Scan for the cell matching the given text and deliver its (X, Y) coordinate at center. 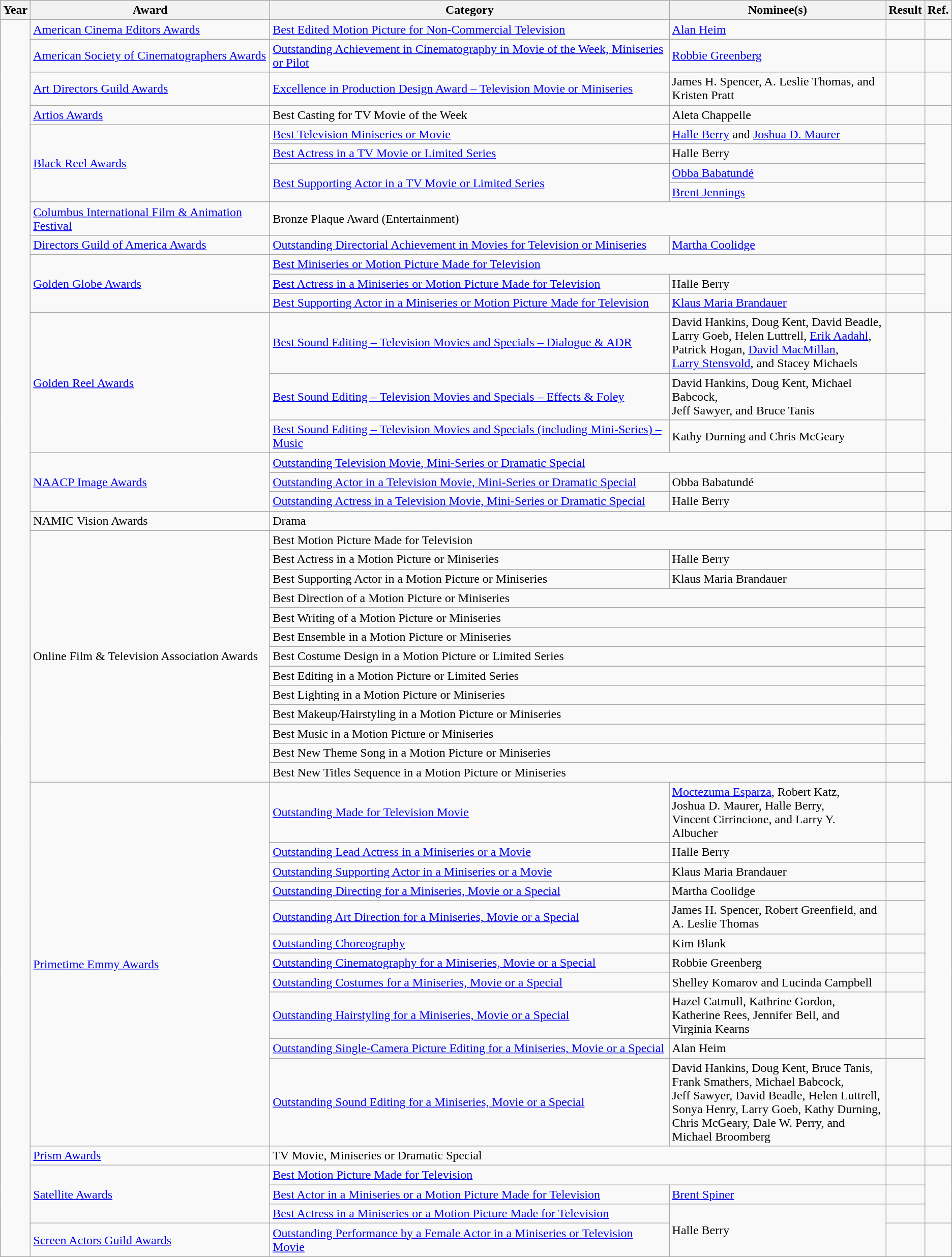
Best Costume Design in a Motion Picture or Limited Series (578, 656)
Best Actress in a Miniseries or a Motion Picture Made for Television (470, 1214)
Best Editing in a Motion Picture or Limited Series (578, 676)
Kathy Durning and Chris McGeary (778, 436)
Best Writing of a Motion Picture or Miniseries (578, 617)
Artios Awards (151, 115)
Golden Reel Awards (151, 383)
TV Movie, Miniseries or Dramatic Special (578, 1156)
NAMIC Vision Awards (151, 521)
Shelley Komarov and Lucinda Campbell (778, 982)
Outstanding Actress in a Television Movie, Mini-Series or Dramatic Special (470, 501)
Best Sound Editing – Television Movies and Specials – Dialogue & ADR (470, 343)
Outstanding Directorial Achievement in Movies for Television or Miniseries (470, 245)
Best Actress in a Miniseries or Motion Picture Made for Television (470, 283)
Satellite Awards (151, 1194)
James H. Spencer, Robert Greenfield, and A. Leslie Thomas (778, 917)
Excellence in Production Design Award – Television Movie or Miniseries (470, 88)
Award (151, 10)
American Cinema Editors Awards (151, 29)
Outstanding Cinematography for a Miniseries, Movie or a Special (470, 963)
Result (905, 10)
Golden Globe Awards (151, 283)
Best Actor in a Miniseries or a Motion Picture Made for Television (470, 1194)
Bronze Plaque Award (Entertainment) (578, 219)
James H. Spencer, A. Leslie Thomas, and Kristen Pratt (778, 88)
Nominee(s) (778, 10)
Moctezuma Esparza, Robert Katz, Joshua D. Maurer, Halle Berry, Vincent Cirrincione, and Larry Y. Albucher (778, 813)
Outstanding Single-Camera Picture Editing for a Miniseries, Movie or a Special (470, 1048)
David Hankins, Doug Kent, Michael Babcock, Jeff Sawyer, and Bruce Tanis (778, 397)
Drama (578, 521)
Outstanding Achievement in Cinematography in Movie of the Week, Miniseries or Pilot (470, 56)
Directors Guild of America Awards (151, 245)
Best Music in a Motion Picture or Miniseries (578, 734)
Category (470, 10)
Outstanding Sound Editing for a Miniseries, Movie or a Special (470, 1101)
Best Casting for TV Movie of the Week (470, 115)
Brent Jennings (778, 192)
Outstanding Performance by a Female Actor in a Miniseries or Television Movie (470, 1240)
Outstanding Lead Actress in a Miniseries or a Movie (470, 852)
Best Miniseries or Motion Picture Made for Television (578, 264)
Year (15, 10)
Outstanding Actor in a Television Movie, Mini-Series or Dramatic Special (470, 482)
Best Edited Motion Picture for Non-Commercial Television (470, 29)
Kim Blank (778, 943)
Best Actress in a TV Movie or Limited Series (470, 154)
Primetime Emmy Awards (151, 964)
Outstanding Television Movie, Mini-Series or Dramatic Special (578, 463)
Outstanding Art Direction for a Miniseries, Movie or a Special (470, 917)
Best Supporting Actor in a Motion Picture or Miniseries (470, 579)
Best Sound Editing – Television Movies and Specials – Effects & Foley (470, 397)
David Hankins, Doug Kent, David Beadle, Larry Goeb, Helen Luttrell, Erik Aadahl, Patrick Hogan, David MacMillan, Larry Stensvold, and Stacey Michaels (778, 343)
Outstanding Hairstyling for a Miniseries, Movie or a Special (470, 1015)
Best Makeup/Hairstyling in a Motion Picture or Miniseries (578, 714)
NAACP Image Awards (151, 482)
Best Supporting Actor in a TV Movie or Limited Series (470, 183)
Outstanding Made for Television Movie (470, 813)
Best Lighting in a Motion Picture or Miniseries (578, 695)
Best New Titles Sequence in a Motion Picture or Miniseries (578, 772)
Best New Theme Song in a Motion Picture or Miniseries (578, 753)
Best Sound Editing – Television Movies and Specials (including Mini-Series) – Music (470, 436)
Best Ensemble in a Motion Picture or Miniseries (578, 637)
Outstanding Directing for a Miniseries, Movie or a Special (470, 891)
Best Direction of a Motion Picture or Miniseries (578, 598)
Columbus International Film & Animation Festival (151, 219)
Outstanding Choreography (470, 943)
Halle Berry and Joshua D. Maurer (778, 134)
Online Film & Television Association Awards (151, 656)
Ref. (938, 10)
Hazel Catmull, Kathrine Gordon, Katherine Rees, Jennifer Bell, and Virginia Kearns (778, 1015)
Black Reel Awards (151, 163)
Screen Actors Guild Awards (151, 1240)
Best Television Miniseries or Movie (470, 134)
American Society of Cinematographers Awards (151, 56)
Best Supporting Actor in a Miniseries or Motion Picture Made for Television (470, 303)
Prism Awards (151, 1156)
Outstanding Supporting Actor in a Miniseries or a Movie (470, 872)
Outstanding Costumes for a Miniseries, Movie or a Special (470, 982)
Best Actress in a Motion Picture or Miniseries (470, 559)
Brent Spiner (778, 1194)
Art Directors Guild Awards (151, 88)
Aleta Chappelle (778, 115)
